Output the (x, y) coordinate of the center of the cell containing the given text.  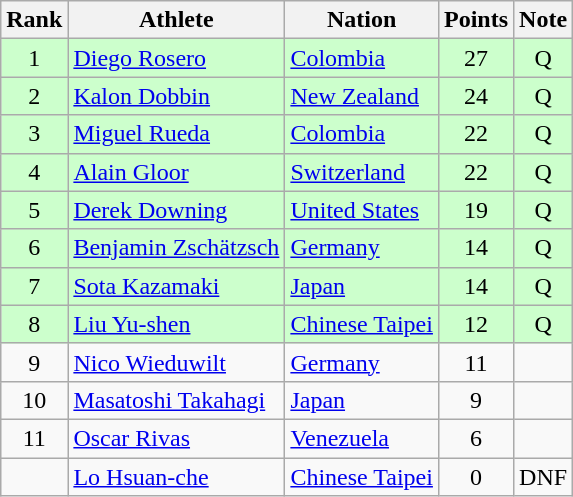
Diego Rosero (176, 58)
1 (34, 58)
Sota Kazamaki (176, 286)
Nico Wieduwilt (176, 362)
United States (362, 210)
New Zealand (362, 96)
Points (476, 20)
DNF (544, 477)
Lo Hsuan-che (176, 477)
Liu Yu-shen (176, 324)
Miguel Rueda (176, 134)
19 (476, 210)
Masatoshi Takahagi (176, 400)
4 (34, 172)
7 (34, 286)
12 (476, 324)
2 (34, 96)
3 (34, 134)
10 (34, 400)
8 (34, 324)
Benjamin Zschätzsch (176, 248)
Note (544, 20)
5 (34, 210)
24 (476, 96)
Venezuela (362, 438)
Nation (362, 20)
Athlete (176, 20)
Rank (34, 20)
Oscar Rivas (176, 438)
Alain Gloor (176, 172)
Switzerland (362, 172)
27 (476, 58)
0 (476, 477)
Derek Downing (176, 210)
Kalon Dobbin (176, 96)
